Return (x, y) of the center of cell containing provided text 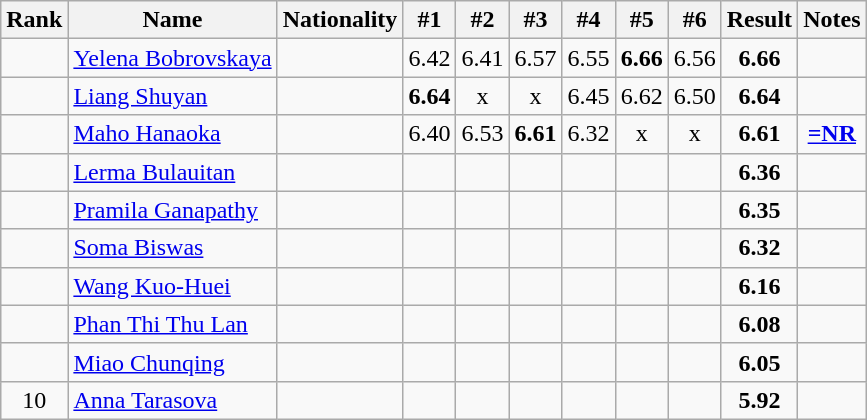
Rank (34, 20)
6.42 (430, 58)
Nationality (340, 20)
Wang Kuo-Huei (172, 286)
6.45 (588, 96)
Phan Thi Thu Lan (172, 324)
6.16 (759, 286)
#4 (588, 20)
6.62 (642, 96)
=NR (832, 134)
5.92 (759, 400)
Anna Tarasova (172, 400)
6.41 (482, 58)
#1 (430, 20)
Soma Biswas (172, 248)
Liang Shuyan (172, 96)
6.57 (536, 58)
#5 (642, 20)
Name (172, 20)
6.36 (759, 172)
Yelena Bobrovskaya (172, 58)
6.50 (694, 96)
6.56 (694, 58)
#3 (536, 20)
Lerma Bulauitan (172, 172)
6.55 (588, 58)
10 (34, 400)
Result (759, 20)
Pramila Ganapathy (172, 210)
6.40 (430, 134)
6.53 (482, 134)
6.08 (759, 324)
6.35 (759, 210)
Miao Chunqing (172, 362)
Maho Hanaoka (172, 134)
6.05 (759, 362)
#6 (694, 20)
#2 (482, 20)
Notes (832, 20)
